Extract the [x, y] coordinate from the center of the cell holding the provided text.  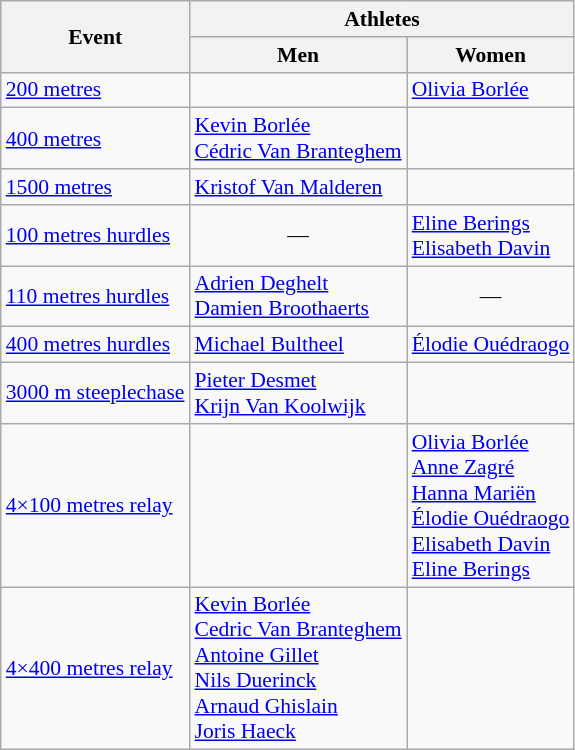
Michael Bultheel [298, 345]
Élodie Ouédraogo [491, 345]
Pieter DesmetKrijn Van Koolwijk [298, 394]
3000 m steeplechase [96, 394]
Kevin BorléeCedric Van BranteghemAntoine GilletNils DuerinckArnaud GhislainJoris Haeck [298, 668]
4×100 metres relay [96, 506]
Adrien DegheltDamien Broothaerts [298, 296]
200 metres [96, 90]
Kristof Van Malderen [298, 187]
Olivia Borlée [491, 90]
4×400 metres relay [96, 668]
400 metres hurdles [96, 345]
1500 metres [96, 187]
400 metres [96, 138]
100 metres hurdles [96, 236]
Men [298, 55]
Women [491, 55]
Olivia BorléeAnne ZagréHanna MariënÉlodie OuédraogoElisabeth DavinEline Berings [491, 506]
110 metres hurdles [96, 296]
Kevin BorléeCédric Van Branteghem [298, 138]
Event [96, 36]
Athletes [382, 19]
Eline BeringsElisabeth Davin [491, 236]
